Identify which cell holds the provided text, then report its (X, Y) central coordinate. 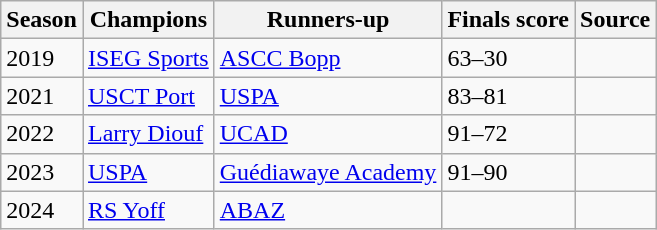
ABAZ (328, 210)
ISEG Sports (148, 58)
91–90 (508, 172)
Runners-up (328, 20)
2023 (42, 172)
RS Yoff (148, 210)
Season (42, 20)
2024 (42, 210)
Guédiawaye Academy (328, 172)
2021 (42, 96)
91–72 (508, 134)
2022 (42, 134)
ASCC Bopp (328, 58)
63–30 (508, 58)
Finals score (508, 20)
Source (614, 20)
83–81 (508, 96)
USCT Port (148, 96)
Larry Diouf (148, 134)
UCAD (328, 134)
Champions (148, 20)
2019 (42, 58)
